Search for the cell housing the specified text and yield its [x, y] center coordinate. 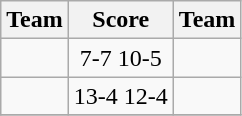
13-4 12-4 [120, 96]
7-7 10-5 [120, 58]
Score [120, 20]
